Provide the [X, Y] coordinate of the cell's center where the given text is located.  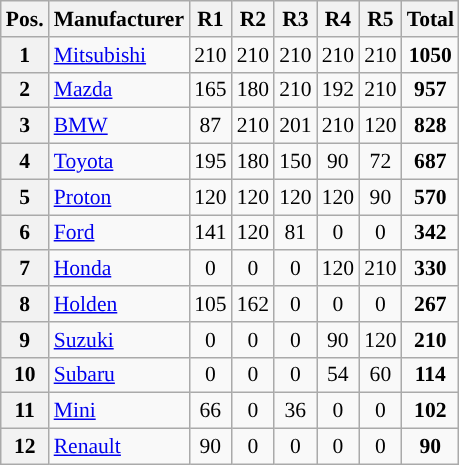
Toyota [119, 162]
36 [296, 411]
66 [210, 411]
9 [25, 340]
3 [25, 126]
BMW [119, 126]
R4 [338, 19]
11 [25, 411]
R1 [210, 19]
4 [25, 162]
Proton [119, 197]
201 [296, 126]
141 [210, 233]
R5 [380, 19]
Honda [119, 269]
102 [430, 411]
60 [380, 375]
Manufacturer [119, 19]
7 [25, 269]
1050 [430, 55]
2 [25, 90]
Suzuki [119, 340]
195 [210, 162]
570 [430, 197]
Mini [119, 411]
72 [380, 162]
54 [338, 375]
150 [296, 162]
192 [338, 90]
267 [430, 304]
Mazda [119, 90]
Total [430, 19]
114 [430, 375]
5 [25, 197]
Renault [119, 447]
330 [430, 269]
957 [430, 90]
105 [210, 304]
87 [210, 126]
162 [254, 304]
Ford [119, 233]
6 [25, 233]
Holden [119, 304]
Pos. [25, 19]
12 [25, 447]
342 [430, 233]
81 [296, 233]
8 [25, 304]
165 [210, 90]
687 [430, 162]
828 [430, 126]
10 [25, 375]
1 [25, 55]
Mitsubishi [119, 55]
Subaru [119, 375]
R2 [254, 19]
R3 [296, 19]
